Determine the (x, y) coordinate at the center of the cell enclosing the given text.  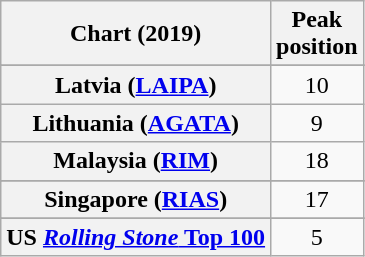
US Rolling Stone Top 100 (136, 237)
Peakposition (317, 34)
Malaysia (RIM) (136, 161)
10 (317, 85)
Lithuania (AGATA) (136, 123)
18 (317, 161)
Latvia (LAIPA) (136, 85)
5 (317, 237)
Chart (2019) (136, 34)
9 (317, 123)
17 (317, 199)
Singapore (RIAS) (136, 199)
